Return [X, Y] of the center of cell containing provided text 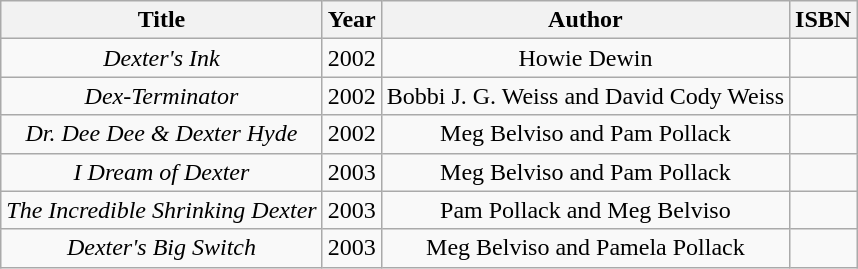
Howie Dewin [585, 58]
The Incredible Shrinking Dexter [162, 210]
I Dream of Dexter [162, 172]
Dexter's Big Switch [162, 248]
Bobbi J. G. Weiss and David Cody Weiss [585, 96]
Year [352, 20]
Title [162, 20]
Dex-Terminator [162, 96]
Dexter's Ink [162, 58]
Meg Belviso and Pamela Pollack [585, 248]
Author [585, 20]
ISBN [824, 20]
Dr. Dee Dee & Dexter Hyde [162, 134]
Pam Pollack and Meg Belviso [585, 210]
